From the cell containing the given text, extract its center point as (x, y) coordinate. 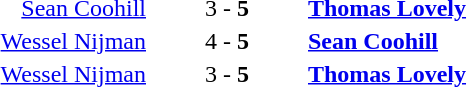
4 - 5 (226, 41)
